Find where the given text appears and provide that cell's center as (X, Y) coordinate. 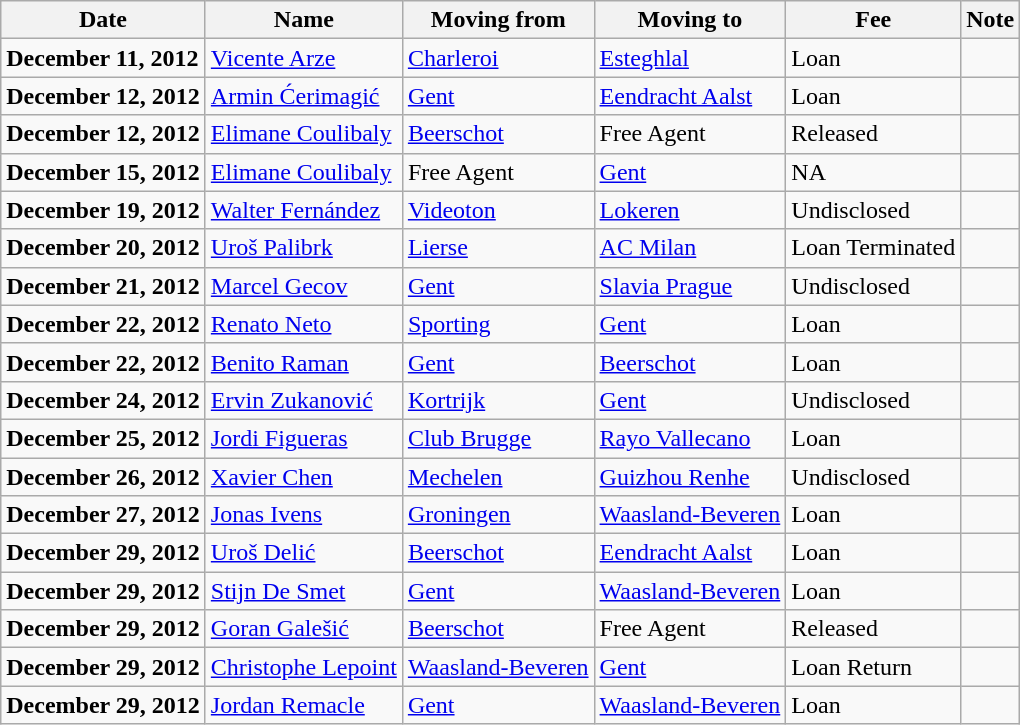
Name (304, 20)
Slavia Prague (690, 286)
December 27, 2012 (104, 515)
Rayo Vallecano (690, 438)
December 26, 2012 (104, 477)
December 21, 2012 (104, 286)
Fee (874, 20)
December 19, 2012 (104, 210)
Armin Ćerimagić (304, 96)
Vicente Arze (304, 58)
Loan Return (874, 667)
Kortrijk (498, 400)
December 25, 2012 (104, 438)
NA (874, 172)
Uroš Palibrk (304, 248)
Mechelen (498, 477)
Jonas Ivens (304, 515)
Guizhou Renhe (690, 477)
Moving from (498, 20)
Moving to (690, 20)
Christophe Lepoint (304, 667)
Walter Fernández (304, 210)
Renato Neto (304, 324)
December 20, 2012 (104, 248)
Note (990, 20)
Esteghlal (690, 58)
Marcel Gecov (304, 286)
Date (104, 20)
AC Milan (690, 248)
Charleroi (498, 58)
Sporting (498, 324)
December 24, 2012 (104, 400)
Uroš Delić (304, 553)
Lokeren (690, 210)
Jordan Remacle (304, 705)
Videoton (498, 210)
Xavier Chen (304, 477)
Stijn De Smet (304, 591)
December 11, 2012 (104, 58)
Club Brugge (498, 438)
Jordi Figueras (304, 438)
Groningen (498, 515)
Goran Galešić (304, 629)
Ervin Zukanović (304, 400)
December 15, 2012 (104, 172)
Benito Raman (304, 362)
Loan Terminated (874, 248)
Lierse (498, 248)
